Output the [x, y] coordinate of the center of the cell containing the given text.  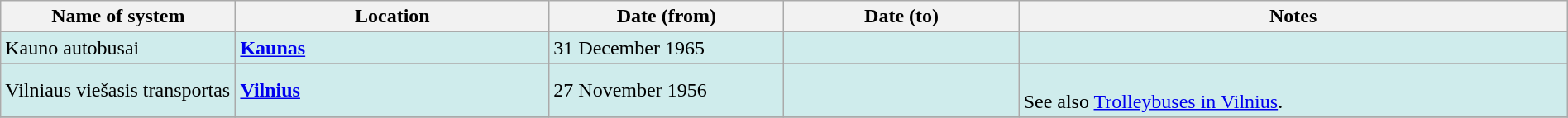
Location [392, 17]
Notes [1293, 17]
Date (from) [667, 17]
27 November 1956 [667, 91]
Name of system [118, 17]
Date (to) [901, 17]
31 December 1965 [667, 48]
Vilniaus viešasis transportas [118, 91]
Kauno autobusai [118, 48]
Kaunas [392, 48]
See also Trolleybuses in Vilnius. [1293, 91]
Vilnius [392, 91]
